Output the (x, y) coordinate of the center of the cell containing the given text.  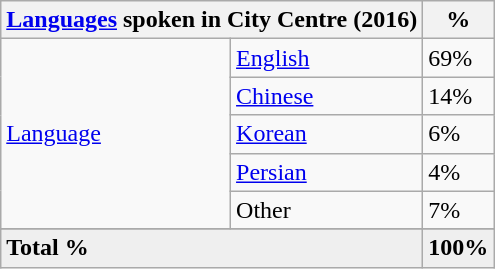
4% (458, 172)
Other (327, 210)
69% (458, 58)
100% (458, 248)
14% (458, 96)
6% (458, 134)
Persian (327, 172)
Chinese (327, 96)
Total % (212, 248)
Korean (327, 134)
Language (116, 134)
Languages spoken in City Centre (2016) (212, 20)
English (327, 58)
% (458, 20)
7% (458, 210)
